Pinpoint the cell where the given text exists, returning its (X, Y) midpoint coordinate. 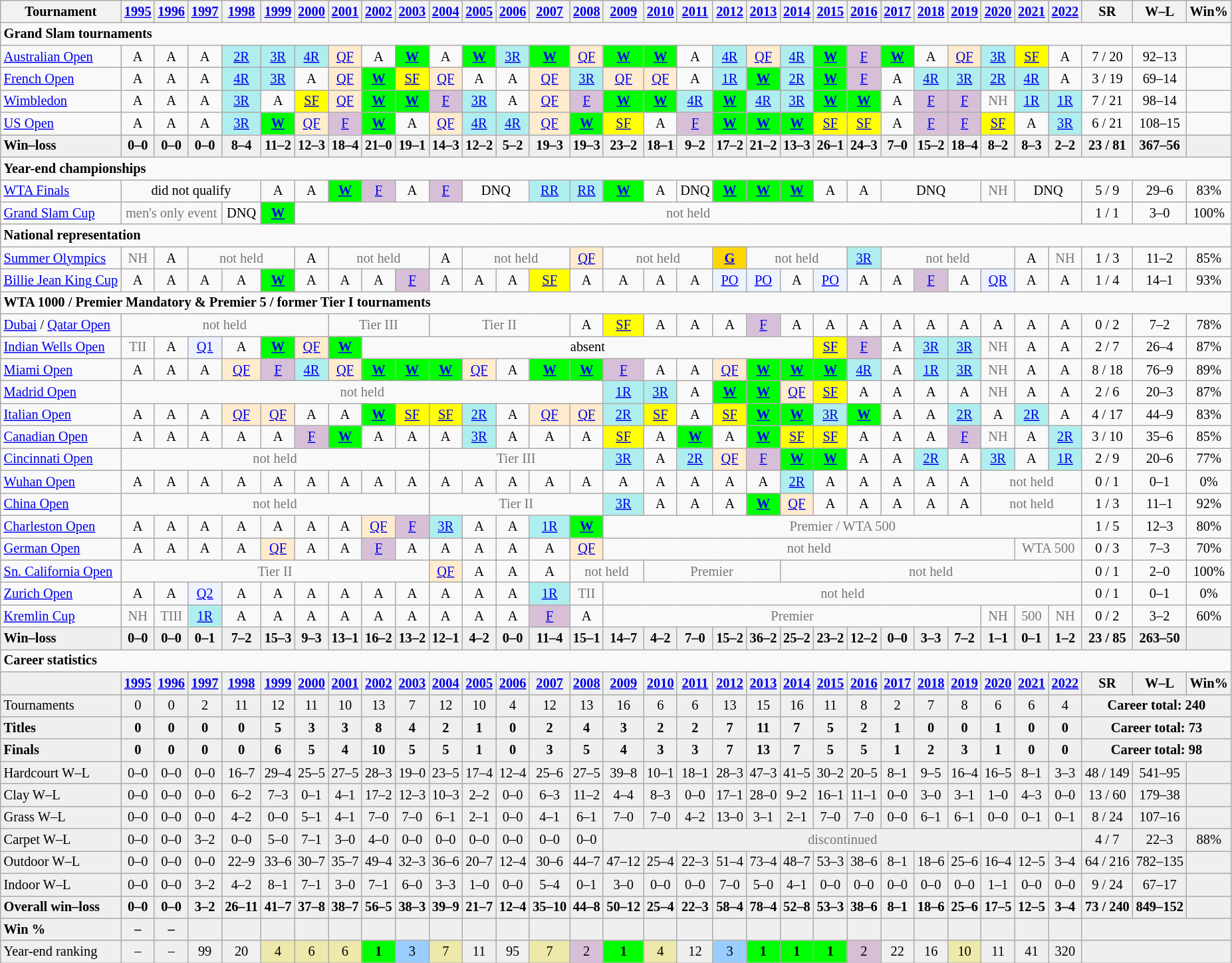
20–6 (1160, 459)
13 / 60 (1107, 795)
29–4 (278, 773)
1 / 5 (1107, 526)
35–7 (345, 862)
30–2 (830, 773)
4 / 17 (1107, 414)
99 (205, 952)
Canadian Open (61, 437)
47–3 (763, 773)
50–12 (624, 907)
13–2 (412, 638)
58–4 (729, 907)
19–0 (412, 773)
80% (1209, 526)
Hardcourt W–L (61, 773)
52–8 (797, 907)
3 / 19 (1107, 78)
107–16 (1160, 817)
35–6 (1160, 437)
Grand Slam tournaments (616, 34)
29–6 (1160, 191)
7 / 21 (1107, 101)
absent (588, 347)
44–8 (586, 907)
47–12 (624, 862)
320 (1065, 952)
Kremlin Cup (61, 616)
US Open (61, 124)
8 / 18 (1107, 370)
Sn. California Open (61, 571)
10–1 (660, 773)
21–7 (479, 907)
6–2 (241, 795)
4–0 (378, 840)
French Open (61, 78)
men's only event (172, 213)
13–0 (729, 817)
35–10 (549, 907)
15–3 (278, 638)
41–5 (797, 773)
Career total: 73 (1157, 728)
367–56 (1160, 146)
WTA Finals (61, 191)
60% (1209, 616)
Year-end ranking (61, 952)
16–7 (241, 773)
17–4 (479, 773)
3 / 10 (1107, 437)
Italian Open (61, 414)
8 / 24 (1107, 817)
Indoor W–L (61, 885)
Career statistics (616, 660)
88% (1209, 840)
44–7 (586, 862)
48 / 149 (1107, 773)
30–6 (549, 862)
22 (897, 952)
20–7 (479, 862)
38–3 (412, 907)
26–1 (830, 146)
Cincinnati Open (61, 459)
56–5 (378, 907)
20 (241, 952)
4–4 (624, 795)
26–11 (241, 907)
Finals (61, 750)
Tournaments (61, 706)
2 / 9 (1107, 459)
Dubai / Qatar Open (61, 325)
German Open (61, 549)
13–1 (345, 638)
21–0 (378, 146)
G (729, 258)
33–6 (278, 862)
5 / 9 (1107, 191)
39–9 (445, 907)
QR (998, 280)
30–7 (311, 862)
Career total: 240 (1157, 706)
discontinued (842, 840)
Year-end championships (616, 168)
23–5 (445, 773)
Win % (61, 929)
15 (763, 706)
14–1 (1160, 280)
8–4 (241, 146)
did not qualify (191, 191)
National representation (616, 235)
Zurich Open (61, 593)
70% (1209, 549)
Indian Wells Open (61, 347)
41–7 (278, 907)
73–4 (763, 862)
78% (1209, 325)
28–0 (763, 795)
Overall win–loss (61, 907)
64 / 216 (1107, 862)
73 / 240 (1107, 907)
23 / 81 (1107, 146)
Madrid Open (61, 392)
93% (1209, 280)
24–3 (864, 146)
76–9 (1160, 370)
Titles (61, 728)
36–2 (763, 638)
6–3 (549, 795)
26–4 (1160, 347)
9–5 (931, 773)
Summer Olympics (61, 258)
108–15 (1160, 124)
1–2 (1065, 638)
20–5 (864, 773)
21–2 (763, 146)
78–4 (763, 907)
16–5 (998, 773)
1 / 4 (1107, 280)
782–135 (1160, 862)
67–17 (1160, 885)
WTA 500 (1048, 549)
5–4 (549, 885)
32–3 (412, 862)
38–7 (345, 907)
500 (1031, 616)
10–3 (445, 795)
16–2 (378, 638)
22–9 (241, 862)
98–14 (1160, 101)
14–7 (624, 638)
Q2 (205, 593)
20–3 (1160, 392)
Career total: 98 (1157, 750)
Clay W–L (61, 795)
TIII (171, 616)
849–152 (1160, 907)
48–7 (797, 862)
Australian Open (61, 57)
Billie Jean King Cup (61, 280)
4–3 (1031, 795)
16–1 (830, 795)
0 / 3 (1107, 549)
6–0 (412, 885)
179–38 (1160, 795)
14–3 (445, 146)
12–1 (445, 638)
Carpet W–L (61, 840)
China Open (61, 504)
Tournament (61, 11)
541–95 (1160, 773)
5–1 (311, 817)
92–13 (1160, 57)
WTA 1000 / Premier Mandatory & Premier 5 / former Tier I tournaments (616, 303)
77% (1209, 459)
17–1 (729, 795)
19–1 (412, 146)
2 / 6 (1107, 392)
11–4 (549, 638)
Wuhan Open (61, 481)
49–4 (378, 862)
13–3 (797, 146)
25–5 (311, 773)
Premier / WTA 500 (842, 526)
Outdoor W–L (61, 862)
39–8 (624, 773)
23 / 85 (1107, 638)
44–9 (1160, 414)
Grand Slam Cup (61, 213)
7 / 20 (1107, 57)
2 / 7 (1107, 347)
263–50 (1160, 638)
9–3 (311, 638)
25–2 (797, 638)
17–5 (998, 907)
Miami Open (61, 370)
6 / 21 (1107, 124)
89% (1209, 370)
Charleston Open (61, 526)
Grass W–L (61, 817)
2–0 (1160, 571)
Wimbledon (61, 101)
92% (1209, 504)
1 / 1 (1107, 213)
41 (1031, 952)
15–1 (586, 638)
8–2 (998, 146)
69–14 (1160, 78)
9 / 24 (1107, 885)
Q1 (205, 347)
36–6 (445, 862)
5–2 (513, 146)
95 (513, 952)
4 / 7 (1107, 840)
37–8 (311, 907)
51–4 (729, 862)
